For the text-containing cell, return its midpoint in (x, y) coordinate format. 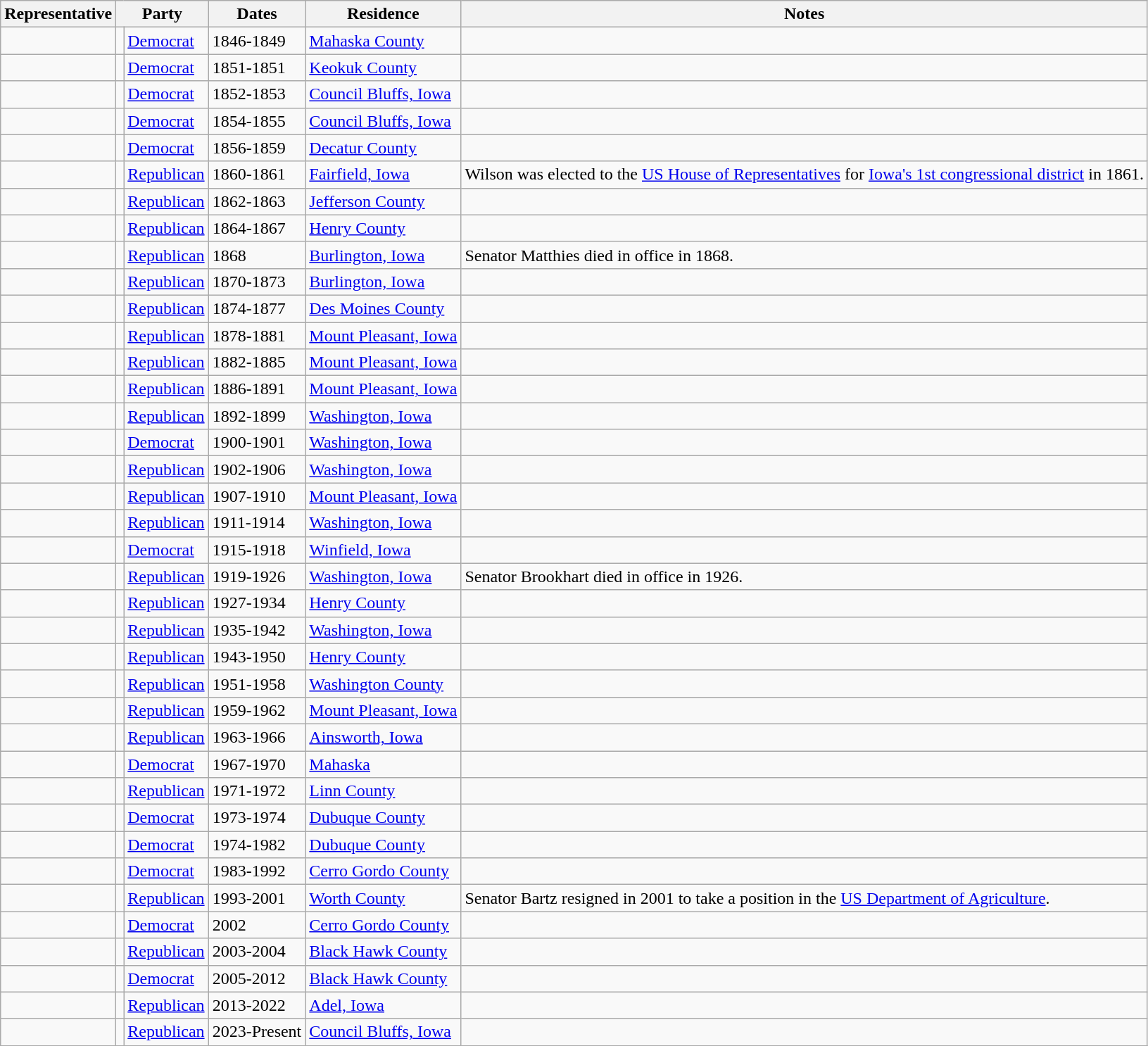
1900-1901 (257, 443)
Des Moines County (383, 308)
Winfield, Iowa (383, 550)
1973-1974 (257, 818)
1868 (257, 255)
Senator Bartz resigned in 2001 to take a position in the US Department of Agriculture. (805, 898)
1993-2001 (257, 898)
1959-1962 (257, 710)
Party (162, 14)
Notes (805, 14)
1919-1926 (257, 576)
2023-Present (257, 1032)
1983-1992 (257, 871)
Mahaska County (383, 41)
1907-1910 (257, 496)
Ainsworth, Iowa (383, 737)
1886-1891 (257, 389)
Adel, Iowa (383, 1005)
1915-1918 (257, 550)
Worth County (383, 898)
1974-1982 (257, 845)
Representative (58, 14)
1882-1885 (257, 363)
Wilson was elected to the US House of Representatives for Iowa's 1st congressional district in 1861. (805, 175)
Residence (383, 14)
1856-1859 (257, 148)
2013-2022 (257, 1005)
Senator Matthies died in office in 1868. (805, 255)
Keokuk County (383, 68)
1951-1958 (257, 683)
Mahaska (383, 764)
Washington County (383, 683)
2005-2012 (257, 978)
1967-1970 (257, 764)
1971-1972 (257, 791)
1864-1867 (257, 228)
1870-1873 (257, 282)
1854-1855 (257, 121)
1852-1853 (257, 94)
1911-1914 (257, 523)
Jefferson County (383, 201)
1878-1881 (257, 336)
Decatur County (383, 148)
2003-2004 (257, 952)
1862-1863 (257, 201)
1851-1851 (257, 68)
2002 (257, 925)
1846-1849 (257, 41)
Senator Brookhart died in office in 1926. (805, 576)
1943-1950 (257, 657)
1963-1966 (257, 737)
1874-1877 (257, 308)
1935-1942 (257, 630)
Linn County (383, 791)
1860-1861 (257, 175)
1902-1906 (257, 470)
1892-1899 (257, 416)
1927-1934 (257, 603)
Fairfield, Iowa (383, 175)
Dates (257, 14)
